Scan for the cell matching the given text and deliver its [x, y] coordinate at center. 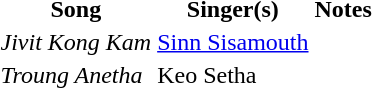
Sinn Sisamouth [233, 42]
